Find where the given text appears and provide that cell's center as (x, y) coordinate. 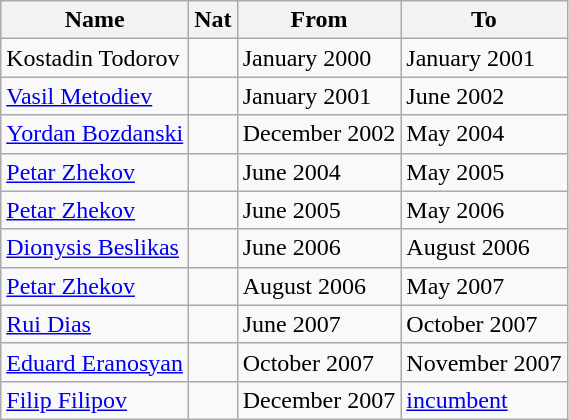
From (319, 20)
Nat (213, 20)
May 2004 (484, 134)
December 2002 (319, 134)
May 2007 (484, 286)
To (484, 20)
May 2006 (484, 210)
Vasil Metodiev (95, 96)
May 2005 (484, 172)
Name (95, 20)
January 2000 (319, 58)
June 2002 (484, 96)
Filip Filipov (95, 400)
Dionysis Beslikas (95, 248)
November 2007 (484, 362)
incumbent (484, 400)
Kostadin Todorov (95, 58)
Rui Dias (95, 324)
Eduard Eranosyan (95, 362)
June 2006 (319, 248)
Yordan Bozdanski (95, 134)
June 2005 (319, 210)
June 2007 (319, 324)
December 2007 (319, 400)
June 2004 (319, 172)
